Extract the (X, Y) coordinate from the center of the cell holding the provided text.  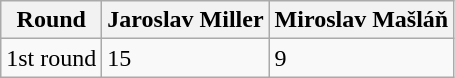
9 (362, 58)
Jaroslav Miller (186, 20)
Round (52, 20)
15 (186, 58)
Miroslav Mašláň (362, 20)
1st round (52, 58)
